Extract the (x, y) coordinate from the center of the cell holding the provided text.  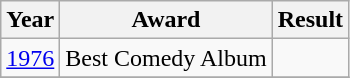
Result (310, 20)
Best Comedy Album (166, 58)
Year (30, 20)
Award (166, 20)
1976 (30, 58)
